Locate the cell with the specified text and output its [X, Y] center coordinate. 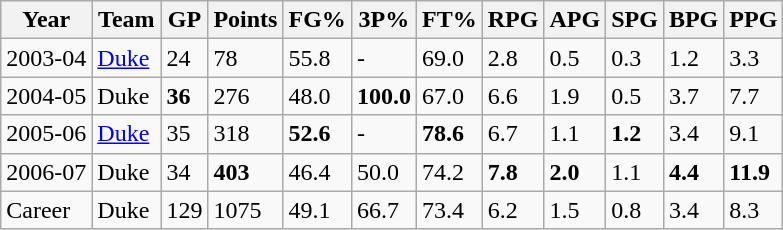
276 [246, 96]
3.7 [693, 96]
6.2 [513, 210]
1075 [246, 210]
BPG [693, 20]
48.0 [317, 96]
46.4 [317, 172]
34 [184, 172]
35 [184, 134]
11.9 [754, 172]
49.1 [317, 210]
4.4 [693, 172]
55.8 [317, 58]
RPG [513, 20]
2.8 [513, 58]
3P% [384, 20]
7.7 [754, 96]
403 [246, 172]
0.8 [635, 210]
SPG [635, 20]
78 [246, 58]
Year [46, 20]
74.2 [449, 172]
2.0 [575, 172]
Team [126, 20]
8.3 [754, 210]
0.3 [635, 58]
66.7 [384, 210]
7.8 [513, 172]
100.0 [384, 96]
67.0 [449, 96]
318 [246, 134]
69.0 [449, 58]
6.7 [513, 134]
1.9 [575, 96]
2006-07 [46, 172]
3.3 [754, 58]
Points [246, 20]
2005-06 [46, 134]
1.5 [575, 210]
6.6 [513, 96]
2004-05 [46, 96]
129 [184, 210]
Career [46, 210]
36 [184, 96]
50.0 [384, 172]
FG% [317, 20]
24 [184, 58]
73.4 [449, 210]
9.1 [754, 134]
APG [575, 20]
78.6 [449, 134]
52.6 [317, 134]
FT% [449, 20]
GP [184, 20]
2003-04 [46, 58]
PPG [754, 20]
